Pinpoint the cell where the given text exists, returning its [x, y] midpoint coordinate. 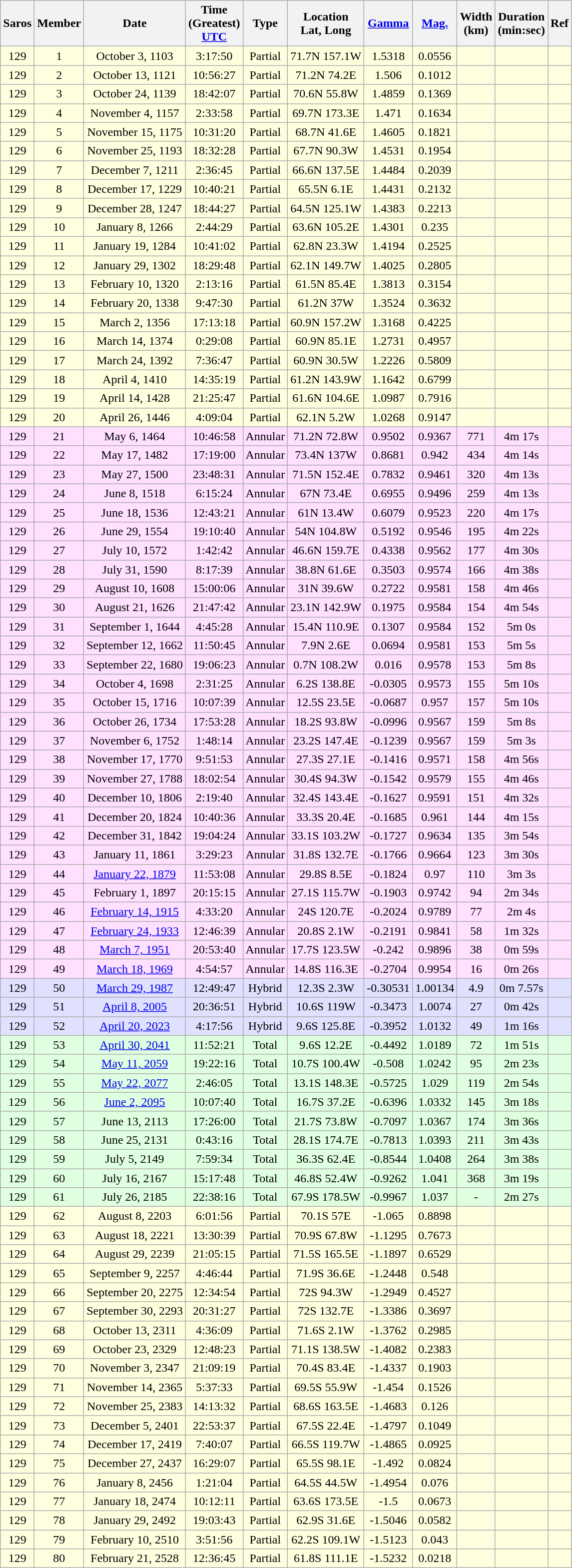
0.9742 [435, 893]
-0.0687 [389, 703]
1:42:42 [214, 550]
2:31:25 [214, 684]
59 [59, 1159]
2:36:45 [214, 170]
January 29, 2492 [135, 1521]
November 27, 1788 [135, 779]
52 [59, 1026]
19 [59, 398]
1.0367 [435, 1121]
67 [59, 1311]
3:29:23 [214, 854]
-1.4683 [389, 1406]
April 8, 2005 [135, 1007]
2:13:16 [214, 284]
151 [476, 797]
62.2S 109.1W [326, 1540]
October 26, 1734 [135, 722]
4:09:04 [214, 417]
11:50:45 [214, 646]
-0.1542 [389, 779]
144 [476, 816]
May 17, 1482 [135, 455]
31N 39.6W [326, 589]
60.9N 157.2W [326, 322]
-0.8544 [389, 1159]
195 [476, 531]
-0.7813 [389, 1140]
44 [59, 874]
1.0074 [435, 1007]
0:29:08 [214, 341]
12:46:39 [214, 931]
Width(km) [476, 23]
12:43:21 [214, 512]
38.8N 61.6E [326, 569]
0.0925 [435, 1444]
63.6S 173.5E [326, 1502]
1.0132 [435, 1026]
1.4301 [389, 227]
67.9S 178.5W [326, 1197]
64.5N 125.1W [326, 208]
27.3S 27.1E [326, 760]
71.5S 165.5E [326, 1254]
0.0694 [389, 646]
March 7, 1951 [135, 950]
29.8S 8.5E [326, 874]
0.043 [435, 1540]
0.0582 [435, 1521]
-0.1727 [389, 835]
5:37:33 [214, 1387]
20:36:51 [214, 1007]
20:31:27 [214, 1311]
0.076 [435, 1483]
61.6N 104.6E [326, 398]
-1.4954 [389, 1483]
67.5S 22.4E [326, 1425]
Time(Greatest)UTC [214, 23]
10.6S 119W [326, 1007]
32.4S 143.4E [326, 797]
0.4957 [435, 341]
28 [59, 569]
65 [59, 1273]
January 18, 2474 [135, 1502]
Gamma [389, 23]
-1.492 [389, 1463]
1:48:14 [214, 741]
4m 56s [522, 760]
57 [59, 1121]
5 [59, 132]
177 [476, 550]
71.1S 138.5W [326, 1349]
4:33:20 [214, 912]
November 17, 1770 [135, 760]
33 [59, 665]
174 [476, 1121]
September 9, 2257 [135, 1273]
31.8S 132.7E [326, 854]
7.9N 2.6E [326, 646]
October 4, 1698 [135, 684]
August 29, 2239 [135, 1254]
Date [135, 23]
50 [59, 988]
18:32:28 [214, 151]
0.5192 [389, 531]
June 25, 2131 [135, 1140]
10.7S 100.4W [326, 1064]
19:03:43 [214, 1521]
October 24, 1139 [135, 94]
4m 54s [522, 608]
2:19:40 [214, 797]
0m 42s [522, 1007]
10:41:02 [214, 246]
18:02:54 [214, 779]
8 [59, 189]
0.126 [435, 1406]
3m 54s [522, 835]
9.6S 125.8E [326, 1026]
60.9N 85.1E [326, 341]
51 [59, 1007]
48 [59, 950]
2:33:58 [214, 113]
15 [59, 322]
12:49:47 [214, 988]
61 [59, 1197]
0.1012 [435, 75]
0.6799 [435, 379]
45 [59, 893]
18.2S 93.8W [326, 722]
1m 16s [522, 1026]
0.0556 [435, 56]
0.942 [435, 455]
0.2525 [435, 246]
12 [59, 265]
-1.2448 [389, 1273]
23.2S 147.4E [326, 741]
December 27, 2437 [135, 1463]
July 26, 2185 [135, 1197]
2 [59, 75]
166 [476, 569]
January 19, 1284 [135, 246]
1.4383 [389, 208]
19:06:23 [214, 665]
23 [59, 474]
14.8S 116.3E [326, 969]
0:43:16 [214, 1140]
December 31, 1842 [135, 835]
March 14, 1374 [135, 341]
39 [59, 779]
Mag. [435, 23]
21:09:19 [214, 1368]
22 [59, 455]
71.2N 72.8W [326, 436]
-0.1824 [389, 874]
1.3168 [389, 322]
-0.5725 [389, 1083]
0.7N 108.2W [326, 665]
0.9579 [435, 779]
4.9 [476, 988]
July 10, 1572 [135, 550]
September 30, 2293 [135, 1311]
June 13, 2113 [135, 1121]
0.1634 [435, 113]
67.7N 90.3W [326, 151]
0.9634 [435, 835]
1.3524 [389, 303]
9 [59, 208]
29 [59, 589]
62 [59, 1216]
17:19:00 [214, 455]
70 [59, 1368]
0.1954 [435, 151]
0.1821 [435, 132]
73.4N 137W [326, 455]
0.9147 [435, 417]
259 [476, 493]
110 [476, 874]
0.9841 [435, 931]
65.5N 6.1E [326, 189]
3m 36s [522, 1121]
21.7S 73.8W [326, 1121]
May 27, 1500 [135, 474]
July 31, 1590 [135, 569]
220 [476, 512]
80 [59, 1559]
320 [476, 474]
1.0408 [435, 1159]
1.0268 [389, 417]
42 [59, 835]
46.6N 159.7E [326, 550]
September 12, 1662 [135, 646]
24 [59, 493]
0.6955 [389, 493]
3m 3s [522, 874]
-1.5 [389, 1502]
February 24, 1933 [135, 931]
1.2226 [389, 360]
10:07:39 [214, 703]
0.9578 [435, 665]
-0.9967 [389, 1197]
1.00134 [435, 988]
0.1307 [389, 627]
71.5N 152.4E [326, 474]
1.506 [389, 75]
0.4527 [435, 1292]
6.2S 138.8E [326, 684]
September 22, 1680 [135, 665]
18:29:48 [214, 265]
123 [476, 854]
May 6, 1464 [135, 436]
25 [59, 512]
0.9546 [435, 531]
33.1S 103.2W [326, 835]
0.961 [435, 816]
23:48:31 [214, 474]
10:12:11 [214, 1502]
-1.454 [389, 1387]
0.4225 [435, 322]
40 [59, 797]
3m 30s [522, 854]
76 [59, 1483]
70.9S 67.8W [326, 1235]
0.8681 [389, 455]
35 [59, 703]
70.6N 55.8W [326, 94]
0.7832 [389, 474]
1.5318 [389, 56]
72S 132.7E [326, 1311]
63.6N 105.2E [326, 227]
0.9789 [435, 912]
1m 51s [522, 1045]
6 [59, 151]
January 8, 1266 [135, 227]
18 [59, 379]
February 1, 1897 [135, 893]
September 20, 2275 [135, 1292]
61.2N 37W [326, 303]
1.0189 [435, 1045]
4:45:28 [214, 627]
16:29:07 [214, 1463]
7:59:34 [214, 1159]
-1.1295 [389, 1235]
62.1N 149.7W [326, 265]
February 20, 1338 [135, 303]
54 [59, 1064]
7:36:47 [214, 360]
2:46:05 [214, 1083]
June 8, 1518 [135, 493]
November 6, 1752 [135, 741]
17:13:18 [214, 322]
0.9562 [435, 550]
February 21, 2528 [135, 1559]
December 28, 1247 [135, 208]
13:30:39 [214, 1235]
30 [59, 608]
-0.1416 [389, 760]
66 [59, 1292]
69.5S 55.9W [326, 1387]
21 [59, 436]
0.548 [435, 1273]
0.9496 [435, 493]
1.0242 [435, 1064]
1:21:04 [214, 1483]
16.7S 37.2E [326, 1102]
64.5S 44.5W [326, 1483]
3m 19s [522, 1178]
0.957 [435, 703]
Ref [560, 23]
20:15:15 [214, 893]
12:34:54 [214, 1292]
December 17, 2419 [135, 1444]
0.1903 [435, 1368]
-0.0305 [389, 684]
0.9523 [435, 512]
4:54:57 [214, 969]
Duration(min:sec) [522, 23]
March 2, 1356 [135, 322]
February 10, 2510 [135, 1540]
-0.1627 [389, 797]
March 18, 1969 [135, 969]
10:40:21 [214, 189]
November 25, 2383 [135, 1406]
10:40:36 [214, 816]
November 25, 1193 [135, 151]
69 [59, 1349]
0.9591 [435, 797]
15.4N 110.9E [326, 627]
10:31:20 [214, 132]
37 [59, 741]
1.4194 [389, 246]
18:42:07 [214, 94]
10:07:40 [214, 1102]
0.1369 [435, 94]
0.0824 [435, 1463]
February 14, 1915 [135, 912]
December 17, 1229 [135, 189]
-1.3386 [389, 1311]
0.9502 [389, 436]
August 18, 2221 [135, 1235]
-1.5046 [389, 1521]
33.3S 20.4E [326, 816]
9:47:30 [214, 303]
56 [59, 1102]
6:15:24 [214, 493]
17.7S 123.5W [326, 950]
4m 38s [522, 569]
October 15, 1716 [135, 703]
368 [476, 1178]
47 [59, 931]
34 [59, 684]
14 [59, 303]
24S 120.7E [326, 912]
63 [59, 1235]
14:13:32 [214, 1406]
0.9896 [435, 950]
2m 23s [522, 1064]
13.1S 148.3E [326, 1083]
20 [59, 417]
0.235 [435, 227]
61N 13.4W [326, 512]
71 [59, 1387]
20:53:40 [214, 950]
1.4484 [389, 170]
9:51:53 [214, 760]
0.6529 [435, 1254]
0m 26s [522, 969]
-1.3762 [389, 1330]
-0.0996 [389, 722]
21:47:42 [214, 608]
0.3697 [435, 1311]
July 5, 2149 [135, 1159]
April 30, 2041 [135, 1045]
4m 32s [522, 797]
December 20, 1824 [135, 816]
0m 59s [522, 950]
-1.2949 [389, 1292]
April 26, 1446 [135, 417]
0.0218 [435, 1559]
October 23, 2329 [135, 1349]
62.8N 23.3W [326, 246]
13 [59, 284]
0.2985 [435, 1330]
July 16, 2167 [135, 1178]
March 29, 1987 [135, 988]
February 10, 1320 [135, 284]
3 [59, 94]
1.4025 [389, 265]
66.6N 137.5E [326, 170]
1.037 [435, 1197]
15:00:06 [214, 589]
0.5809 [435, 360]
October 13, 1121 [135, 75]
-1.1897 [389, 1254]
12:48:23 [214, 1349]
0.2805 [435, 265]
60.9N 30.5W [326, 360]
36.3S 62.4E [326, 1159]
21:05:15 [214, 1254]
1.0393 [435, 1140]
October 13, 2311 [135, 1330]
0.1049 [435, 1425]
0.9664 [435, 854]
August 10, 1608 [135, 589]
4:46:44 [214, 1273]
0.9461 [435, 474]
71.7N 157.1W [326, 56]
4m 14s [522, 455]
-0.7097 [389, 1121]
2m 34s [522, 893]
71.2N 74.2E [326, 75]
62.9S 31.6E [326, 1521]
-0.3473 [389, 1007]
61.8S 111.1E [326, 1559]
53 [59, 1045]
10 [59, 227]
36 [59, 722]
March 24, 1392 [135, 360]
65.5S 98.1E [326, 1463]
2m 54s [522, 1083]
7:40:07 [214, 1444]
1.0332 [435, 1102]
1.041 [435, 1178]
1.0987 [389, 398]
0.3632 [435, 303]
0.9573 [435, 684]
3:51:56 [214, 1540]
78 [59, 1521]
1m 32s [522, 931]
68.7N 41.6E [326, 132]
9.6S 12.2E [326, 1045]
0.2132 [435, 189]
4m 15s [522, 816]
17 [59, 360]
August 21, 1626 [135, 608]
21:25:47 [214, 398]
14:35:19 [214, 379]
2:44:29 [214, 227]
70.1S 57E [326, 1216]
68.6S 163.5E [326, 1406]
June 18, 1536 [135, 512]
43 [59, 854]
94 [476, 893]
46.8S 52.4W [326, 1178]
0.9574 [435, 569]
-0.2191 [389, 931]
August 8, 2203 [135, 1216]
4m 22s [522, 531]
1.471 [389, 113]
7 [59, 170]
-1.4082 [389, 1349]
-1.5123 [389, 1540]
January 11, 1861 [135, 854]
5m 5s [522, 646]
0.1975 [389, 608]
61.5N 85.4E [326, 284]
75 [59, 1463]
December 7, 1211 [135, 170]
3m 38s [522, 1159]
3m 18s [522, 1102]
19:10:40 [214, 531]
November 14, 2365 [135, 1387]
28.1S 174.7E [326, 1140]
32 [59, 646]
1.1642 [389, 379]
September 1, 1644 [135, 627]
66.5S 119.7W [326, 1444]
0.3154 [435, 284]
157 [476, 703]
0.7673 [435, 1235]
0.2213 [435, 208]
46 [59, 912]
June 2, 2095 [135, 1102]
71.9S 36.6E [326, 1273]
27.1S 115.7W [326, 893]
May 11, 2059 [135, 1064]
4:36:09 [214, 1330]
1.4605 [389, 132]
0.2383 [435, 1349]
2m 4s [522, 912]
67N 73.4E [326, 493]
0.1526 [435, 1387]
-0.9262 [389, 1178]
20.8S 2.1W [326, 931]
1.029 [435, 1083]
5m 0s [522, 627]
0.9367 [435, 436]
December 10, 1806 [135, 797]
Member [59, 23]
11:52:21 [214, 1045]
December 5, 2401 [135, 1425]
31 [59, 627]
Type [265, 23]
771 [476, 436]
154 [476, 608]
-0.1239 [389, 741]
71.6S 2.1W [326, 1330]
-0.6396 [389, 1102]
135 [476, 835]
145 [476, 1102]
23.1N 142.9W [326, 608]
-0.1766 [389, 854]
-0.4492 [389, 1045]
-1.4337 [389, 1368]
4:17:56 [214, 1026]
10:56:27 [214, 75]
0.2039 [435, 170]
152 [476, 627]
-1.4865 [389, 1444]
April 20, 2023 [135, 1026]
8:17:39 [214, 569]
0.97 [435, 874]
74 [59, 1444]
April 14, 1428 [135, 398]
Saros [17, 23]
62.1N 5.2W [326, 417]
0.3503 [389, 569]
1.4531 [389, 151]
April 4, 1410 [135, 379]
60 [59, 1178]
22:53:37 [214, 1425]
-0.3952 [389, 1026]
LocationLat, Long [326, 23]
June 29, 1554 [135, 531]
October 3, 1103 [135, 56]
-1.5232 [389, 1559]
10:46:58 [214, 436]
11 [59, 246]
-0.2024 [389, 912]
41 [59, 816]
1.4859 [389, 94]
12.5S 23.5E [326, 703]
-0.1903 [389, 893]
-1.4797 [389, 1425]
70.4S 83.4E [326, 1368]
26 [59, 531]
211 [476, 1140]
0.2722 [389, 589]
November 4, 1157 [135, 113]
1.3813 [389, 284]
12:36:45 [214, 1559]
3m 43s [522, 1140]
0.8898 [435, 1216]
30.4S 94.3W [326, 779]
72S 94.3W [326, 1292]
1.4431 [389, 189]
0.0673 [435, 1502]
-0.508 [389, 1064]
0.016 [389, 665]
73 [59, 1425]
95 [476, 1064]
19:22:16 [214, 1064]
61.2N 143.9W [326, 379]
0.7916 [435, 398]
15:17:48 [214, 1178]
-0.1685 [389, 816]
November 15, 1175 [135, 132]
18:44:27 [214, 208]
17:53:28 [214, 722]
6:01:56 [214, 1216]
54N 104.8W [326, 531]
434 [476, 455]
- [476, 1197]
264 [476, 1159]
January 22, 1879 [135, 874]
January 8, 2456 [135, 1483]
1 [59, 56]
-0.30531 [389, 988]
69.7N 173.3E [326, 113]
0.9954 [435, 969]
119 [476, 1083]
November 3, 2347 [135, 1368]
0m 7.57s [522, 988]
79 [59, 1540]
11:53:08 [214, 874]
12.3S 2.3W [326, 988]
1.2731 [389, 341]
0.4338 [389, 550]
5m 3s [522, 741]
17:26:00 [214, 1121]
68 [59, 1330]
January 29, 1302 [135, 265]
-0.242 [389, 950]
55 [59, 1083]
-0.2704 [389, 969]
64 [59, 1254]
3:17:50 [214, 56]
0.6079 [389, 512]
-1.065 [389, 1216]
22:38:16 [214, 1197]
4 [59, 113]
2m 27s [522, 1197]
0.9571 [435, 760]
May 22, 2077 [135, 1083]
19:04:24 [214, 835]
4m 30s [522, 550]
